Scan for the cell matching the given text and deliver its [x, y] coordinate at center. 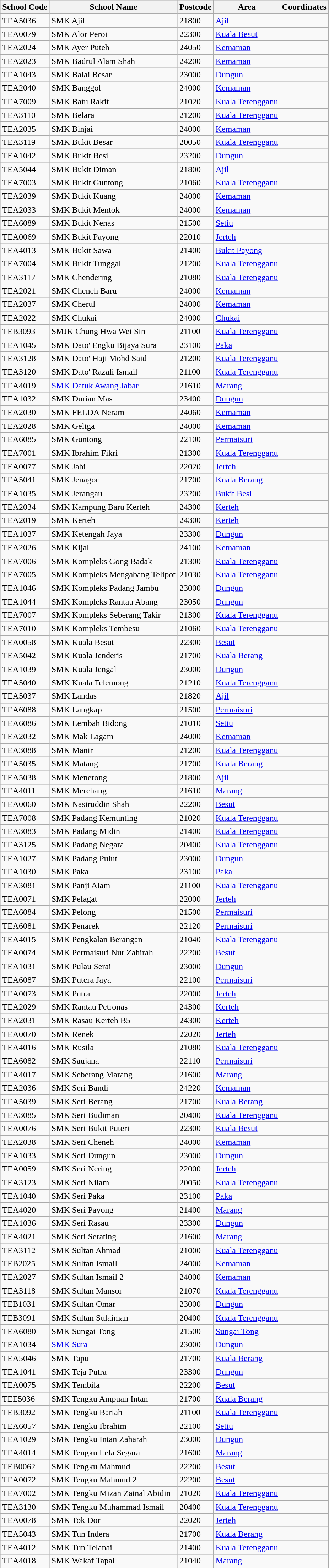
SMK Ibrahim Fikri [113, 453]
SMK Permaisuri Nur Zahirah [113, 953]
23050 [195, 602]
Postcode [195, 7]
TEA5043 [25, 1534]
TEA6086 [25, 723]
SMK Badrul Alam Shah [113, 61]
TEA5039 [25, 1102]
SMK Putra [113, 993]
TEA2031 [25, 1020]
SMK Rasau Kerteh B5 [113, 1020]
SMK Kerteh [113, 520]
SMK Sultan Ismail 2 [113, 1277]
SMK Putera Jaya [113, 980]
SMK Panji Alam [113, 885]
SMK Seri Budiman [113, 1115]
SMK Pelong [113, 912]
TEA4011 [25, 791]
TEA6057 [25, 1426]
TEA2036 [25, 1088]
SMK Paka [113, 872]
TEA7007 [25, 615]
SMK Kuala Besut [113, 642]
SMK Bukit Besi [113, 155]
TEA1036 [25, 1223]
TEA6082 [25, 1061]
TEA6088 [25, 710]
TEA5046 [25, 1358]
School Name [113, 7]
SMK Chukai [113, 318]
22110 [195, 1061]
SMK Tok Dor [113, 1520]
TEA1029 [25, 1439]
SMK Belara [113, 115]
TEA4016 [25, 1048]
TEA5040 [25, 683]
Bukit Payong [247, 250]
TEA4017 [25, 1075]
SMK Bukit Tunggal [113, 264]
SMK Kompleks Gong Badak [113, 561]
TEA5041 [25, 480]
SMK Kompleks Seberang Takir [113, 615]
SMK Merchang [113, 791]
TEA7008 [25, 818]
TEA2035 [25, 129]
TEA6089 [25, 223]
TEA3083 [25, 831]
TEA5038 [25, 777]
TEA1035 [25, 493]
SMK Sultan Sulaiman [113, 1318]
TEA3112 [25, 1250]
SMK Seri Berang [113, 1102]
SMK Bukit Besar [113, 142]
SMK Bukit Nenas [113, 223]
SMK Landas [113, 696]
TEA4013 [25, 250]
SMK Kampung Baru Kerteh [113, 507]
SMK Bukit Guntong [113, 183]
TEA4018 [25, 1561]
TEA7006 [25, 561]
TEA2032 [25, 737]
SMJK Chung Hwa Wei Sin [113, 331]
SMK Manir [113, 750]
SMK Teja Putra [113, 1372]
SMK Kompleks Padang Jambu [113, 588]
TEA3088 [25, 750]
SMK Seri Bukit Puteri [113, 1129]
TEA3081 [25, 885]
SMK Jabi [113, 466]
Chukai [247, 318]
TEA0072 [25, 1480]
SMK Padang Pulut [113, 858]
TEA2038 [25, 1142]
TEA2029 [25, 1007]
TEA1044 [25, 602]
TEA1042 [25, 155]
SMK Cheneh Baru [113, 291]
TEB3093 [25, 331]
TEA0070 [25, 1034]
SMK Tun Indera [113, 1534]
SMK Guntong [113, 439]
SMK Bukit Payong [113, 237]
24060 [195, 413]
TEA3130 [25, 1507]
Coordinates [304, 7]
TEA4015 [25, 939]
SMK Tengku Mizan Zainal Abidin [113, 1493]
SMK Seri Bandi [113, 1088]
TEA2023 [25, 61]
TEA7001 [25, 453]
TEA1031 [25, 966]
TEA1034 [25, 1345]
22120 [195, 926]
SMK Mak Lagam [113, 737]
SMK Penarek [113, 926]
24050 [195, 48]
SMK Padang Midin [113, 831]
TEA2037 [25, 304]
TEA7004 [25, 264]
TEA1046 [25, 588]
TEA3123 [25, 1182]
SMK Sultan Ahmad [113, 1250]
SMK Dato' Razali Ismail [113, 372]
SMK Bukit Kuang [113, 196]
SMK Langkap [113, 710]
SMK Seri Nering [113, 1169]
SMK Matang [113, 764]
SMK Tengku Intan Zaharah [113, 1439]
SMK Saujana [113, 1061]
TEA6081 [25, 926]
21070 [195, 1291]
TEA2028 [25, 426]
TEA1033 [25, 1155]
TEA0074 [25, 953]
22010 [195, 237]
SMK Seri Payong [113, 1209]
SMK Kompleks Tembesu [113, 629]
SMK Rantau Petronas [113, 1007]
TEA0079 [25, 34]
TEA5037 [25, 696]
SMK Tengku Ibrahim [113, 1426]
SMK Cherul [113, 304]
TEA7009 [25, 102]
TEA4021 [25, 1236]
TEA6085 [25, 439]
TEA3119 [25, 142]
SMK Tengku Muhammad Ismail [113, 1507]
TEA4019 [25, 385]
SMK Tembila [113, 1385]
SMK Sultan Mansor [113, 1291]
TEA3120 [25, 372]
TEA2021 [25, 291]
School Code [25, 7]
TEA7010 [25, 629]
SMK Seri Cheneh [113, 1142]
SMK Batu Rakit [113, 102]
TEA6084 [25, 912]
TEA2026 [25, 547]
SMK Dato' Engku Bijaya Sura [113, 345]
TEA7002 [25, 1493]
SMK Tengku Lela Segara [113, 1453]
SMK Bukit Sawa [113, 250]
SMK Banggol [113, 88]
TEA6087 [25, 980]
SMK Alor Peroi [113, 34]
21010 [195, 723]
TEA0075 [25, 1385]
TEA5036 [25, 21]
24100 [195, 547]
SMK Kijal [113, 547]
SMK Geliga [113, 426]
TEA6080 [25, 1331]
21000 [195, 1250]
SMK Kompleks Mengabang Telipot [113, 574]
TEA1037 [25, 534]
SMK Nasiruddin Shah [113, 804]
SMK Tun Telanai [113, 1547]
TEA2033 [25, 210]
21210 [195, 683]
SMK Jenagor [113, 480]
SMK Seberang Marang [113, 1075]
TEA4014 [25, 1453]
SMK Binjai [113, 129]
SMK Sultan Omar [113, 1304]
SMK Lembah Bidong [113, 723]
TEA2024 [25, 48]
SMK Padang Kemunting [113, 818]
SMK FELDA Neram [113, 413]
TEA3117 [25, 277]
SMK Kuala Telemong [113, 683]
TEA7005 [25, 574]
SMK Bukit Diman [113, 169]
TEA5042 [25, 656]
TEA2022 [25, 318]
TEA2039 [25, 196]
SMK Ayer Puteh [113, 48]
TEA1039 [25, 669]
TEA0069 [25, 237]
SMK Renek [113, 1034]
SMK Tengku Mahmud [113, 1466]
TEB3091 [25, 1318]
TEA5044 [25, 169]
TEA2019 [25, 520]
TEA1043 [25, 75]
SMK Sura [113, 1345]
TEE5036 [25, 1399]
SMK Seri Dungun [113, 1155]
TEA0071 [25, 899]
TEA2027 [25, 1277]
TEA1040 [25, 1196]
SMK Wakaf Tapai [113, 1561]
TEA2030 [25, 413]
SMK Datuk Awang Jabar [113, 385]
TEA4020 [25, 1209]
SMK Chendering [113, 277]
TEA1027 [25, 858]
21030 [195, 574]
SMK Padang Negara [113, 845]
TEB3092 [25, 1412]
SMK Pulau Serai [113, 966]
SMK Pelagat [113, 899]
TEA0060 [25, 804]
SMK Seri Nilam [113, 1182]
23400 [195, 399]
TEA7003 [25, 183]
TEA3110 [25, 115]
TEA1030 [25, 872]
TEB1031 [25, 1304]
SMK Tengku Mahmud 2 [113, 1480]
TEA0077 [25, 466]
SMK Sultan Ismail [113, 1264]
SMK Ajil [113, 21]
TEA0076 [25, 1129]
TEA0073 [25, 993]
SMK Menerong [113, 777]
SMK Jerangau [113, 493]
TEA4012 [25, 1547]
SMK Kuala Jenderis [113, 656]
SMK Tengku Bariah [113, 1412]
TEA0058 [25, 642]
SMK Tapu [113, 1358]
SMK Rusila [113, 1048]
SMK Dato' Haji Mohd Said [113, 358]
SMK Balai Besar [113, 75]
TEA3125 [25, 845]
TEB2025 [25, 1264]
TEA5035 [25, 764]
SMK Seri Serating [113, 1236]
21820 [195, 696]
Bukit Besi [247, 493]
Sungai Tong [247, 1331]
Area [247, 7]
24220 [195, 1088]
TEA0059 [25, 1169]
TEA3118 [25, 1291]
SMK Kompleks Rantau Abang [113, 602]
SMK Seri Rasau [113, 1223]
SMK Seri Paka [113, 1196]
SMK Sungai Tong [113, 1331]
SMK Durian Mas [113, 399]
TEA2040 [25, 88]
SMK Pengkalan Berangan [113, 939]
TEA3085 [25, 1115]
TEA1045 [25, 345]
TEA0078 [25, 1520]
TEA2034 [25, 507]
TEA3128 [25, 358]
24200 [195, 61]
TEA1041 [25, 1372]
TEB0062 [25, 1466]
SMK Tengku Ampuan Intan [113, 1399]
SMK Bukit Mentok [113, 210]
SMK Kuala Jengal [113, 669]
TEA1032 [25, 399]
SMK Ketengah Jaya [113, 534]
